Provide the (X, Y) coordinate of the cell's center where the given text is located.  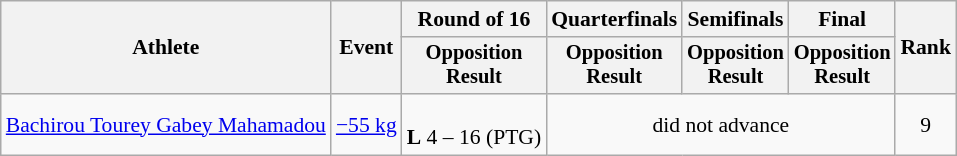
Rank (926, 48)
L 4 – 16 (PTG) (474, 124)
−55 kg (366, 124)
Round of 16 (474, 19)
Semifinals (736, 19)
Athlete (166, 48)
9 (926, 124)
Bachirou Tourey Gabey Mahamadou (166, 124)
Quarterfinals (614, 19)
did not advance (720, 124)
Final (842, 19)
Event (366, 48)
